Capture the cell that displays the provided text and extract its [x, y] central coordinate. 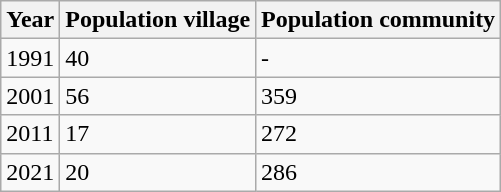
272 [378, 134]
Year [30, 20]
- [378, 58]
56 [158, 96]
17 [158, 134]
2021 [30, 172]
286 [378, 172]
Population community [378, 20]
2011 [30, 134]
359 [378, 96]
20 [158, 172]
1991 [30, 58]
2001 [30, 96]
40 [158, 58]
Population village [158, 20]
